Capture the cell that displays the provided text and extract its (X, Y) central coordinate. 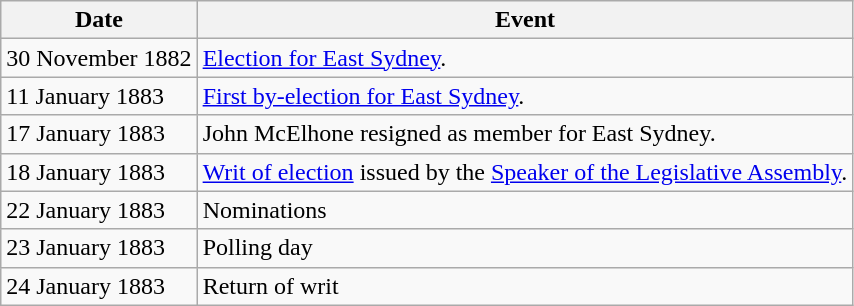
Nominations (525, 210)
Writ of election issued by the Speaker of the Legislative Assembly. (525, 172)
Election for East Sydney. (525, 58)
Polling day (525, 248)
First by-election for East Sydney. (525, 96)
11 January 1883 (99, 96)
Event (525, 20)
24 January 1883 (99, 286)
30 November 1882 (99, 58)
Return of writ (525, 286)
John McElhone resigned as member for East Sydney. (525, 134)
23 January 1883 (99, 248)
18 January 1883 (99, 172)
Date (99, 20)
22 January 1883 (99, 210)
17 January 1883 (99, 134)
